For the text-containing cell, return its midpoint in (X, Y) coordinate format. 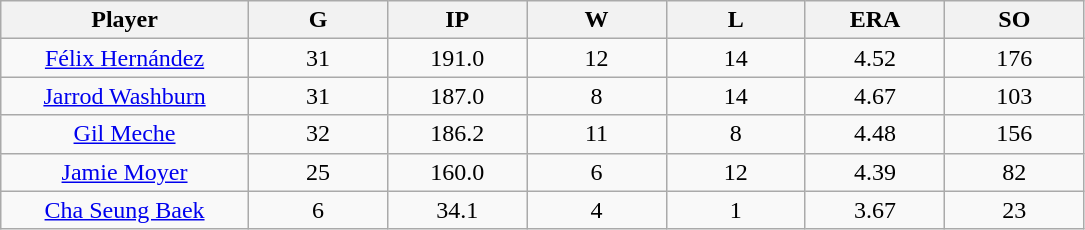
1 (736, 210)
11 (596, 134)
ERA (874, 20)
Félix Hernández (125, 58)
4 (596, 210)
23 (1014, 210)
IP (458, 20)
W (596, 20)
Gil Meche (125, 134)
176 (1014, 58)
4.52 (874, 58)
25 (318, 172)
4.67 (874, 96)
187.0 (458, 96)
SO (1014, 20)
103 (1014, 96)
L (736, 20)
Cha Seung Baek (125, 210)
3.67 (874, 210)
186.2 (458, 134)
Player (125, 20)
Jamie Moyer (125, 172)
160.0 (458, 172)
Jarrod Washburn (125, 96)
G (318, 20)
32 (318, 134)
82 (1014, 172)
34.1 (458, 210)
156 (1014, 134)
191.0 (458, 58)
4.39 (874, 172)
4.48 (874, 134)
